Locate the cell with the specified text and output its (X, Y) center coordinate. 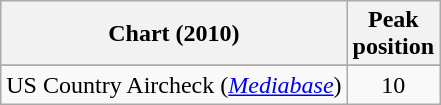
Chart (2010) (174, 34)
Peakposition (393, 34)
US Country Aircheck (Mediabase) (174, 85)
10 (393, 85)
